Locate the cell with the specified text and output its [x, y] center coordinate. 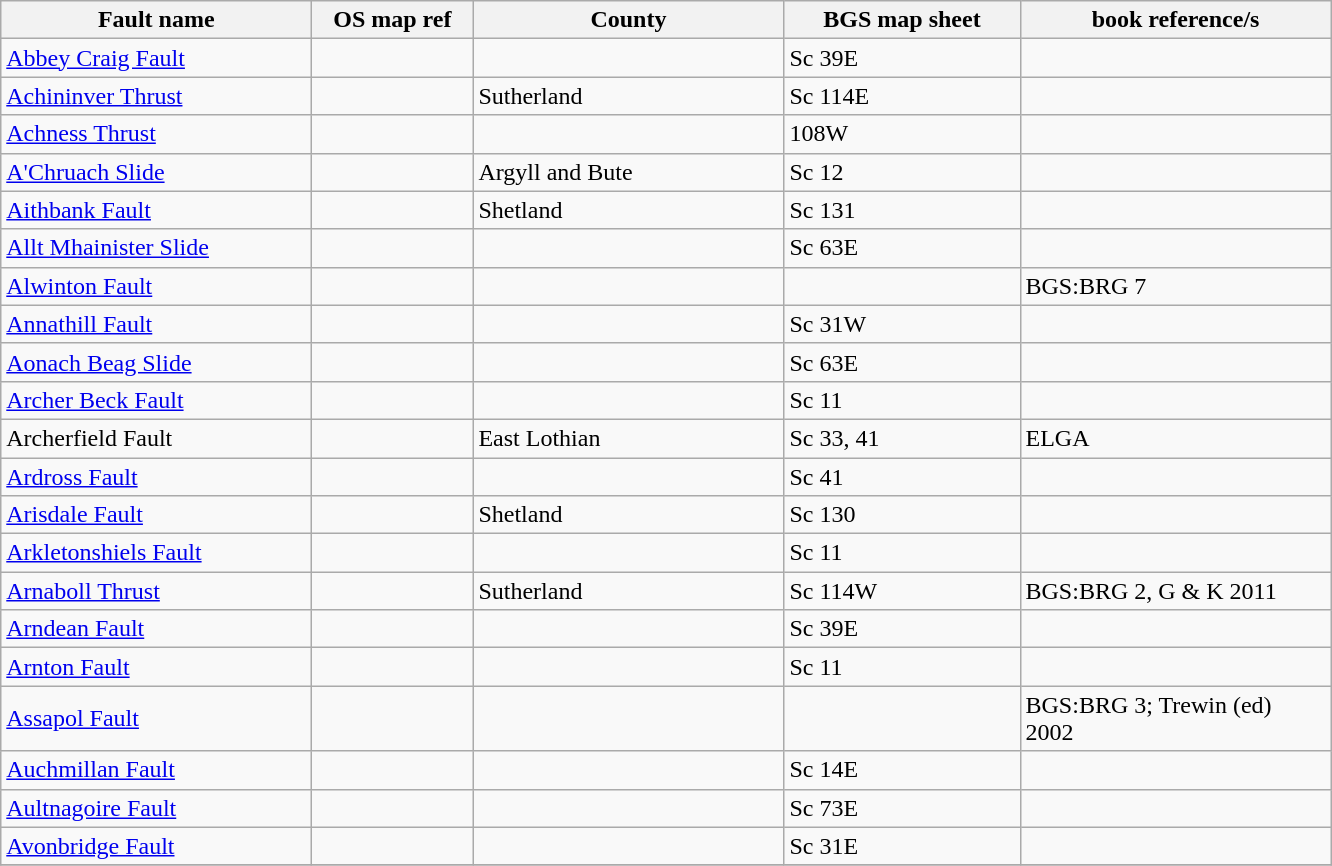
Sc 31E [902, 846]
BGS:BRG 3; Trewin (ed) 2002 [1176, 718]
Sc 31W [902, 324]
ELGA [1176, 438]
Arnton Fault [156, 667]
Sc 12 [902, 172]
Sc 114E [902, 96]
Arisdale Fault [156, 515]
Assapol Fault [156, 718]
OS map ref [392, 20]
BGS map sheet [902, 20]
A'Chruach Slide [156, 172]
BGS:BRG 2, G & K 2011 [1176, 591]
Sc 130 [902, 515]
Auchmillan Fault [156, 770]
Achininver Thrust [156, 96]
108W [902, 134]
Fault name [156, 20]
BGS:BRG 7 [1176, 286]
Archer Beck Fault [156, 400]
Arndean Fault [156, 629]
Sc 33, 41 [902, 438]
Allt Mhainister Slide [156, 248]
book reference/s [1176, 20]
Sc 73E [902, 808]
Sc 131 [902, 210]
Sc 41 [902, 477]
Alwinton Fault [156, 286]
Annathill Fault [156, 324]
Sc 114W [902, 591]
Aonach Beag Slide [156, 362]
Arkletonshiels Fault [156, 553]
County [628, 20]
Achness Thrust [156, 134]
Argyll and Bute [628, 172]
Avonbridge Fault [156, 846]
Archerfield Fault [156, 438]
Aultnagoire Fault [156, 808]
Sc 14E [902, 770]
East Lothian [628, 438]
Ardross Fault [156, 477]
Abbey Craig Fault [156, 58]
Arnaboll Thrust [156, 591]
Aithbank Fault [156, 210]
